Extract the [x, y] coordinate from the center of the cell holding the provided text.  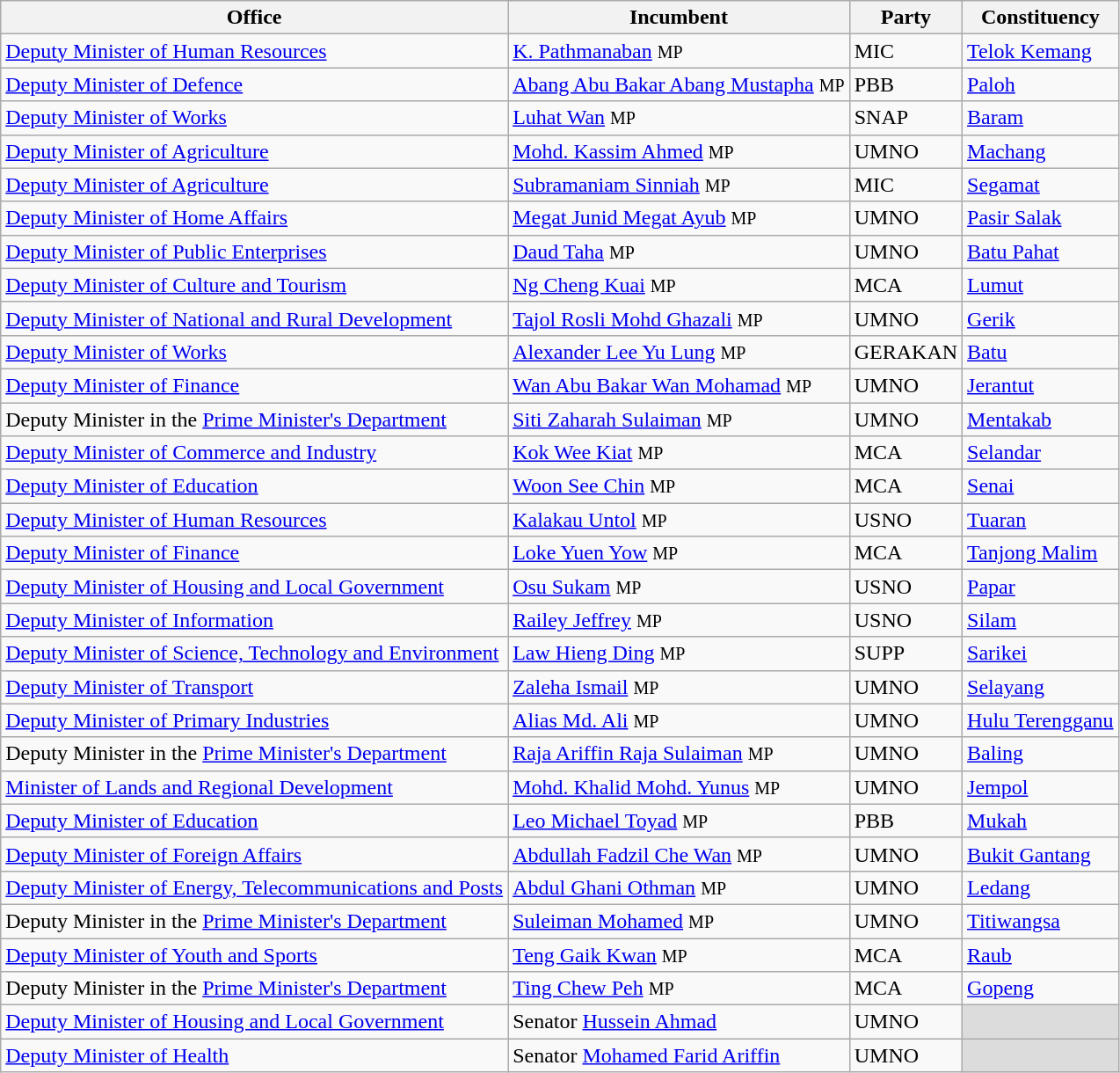
Baram [1041, 118]
Woon See Chin MP [679, 486]
Silam [1041, 620]
Mukah [1041, 821]
Deputy Minister of Transport [255, 687]
Gerik [1041, 318]
Abdullah Fadzil Che Wan MP [679, 854]
Batu [1041, 352]
Selandar [1041, 453]
Ting Chew Peh MP [679, 989]
Deputy Minister of Commerce and Industry [255, 453]
Loke Yuen Yow MP [679, 553]
Teng Gaik Kwan MP [679, 954]
Deputy Minister of Health [255, 1055]
Wan Abu Bakar Wan Mohamad MP [679, 385]
Jerantut [1041, 385]
Senai [1041, 486]
Raub [1041, 954]
Party [905, 18]
SUPP [905, 653]
Mentakab [1041, 420]
Tuaran [1041, 520]
Sarikei [1041, 653]
Deputy Minister of Primary Industries [255, 720]
Leo Michael Toyad MP [679, 821]
K. Pathmanaban MP [679, 51]
Deputy Minister of Public Enterprises [255, 252]
GERAKAN [905, 352]
Subramaniam Sinniah MP [679, 185]
Ng Cheng Kuai MP [679, 285]
Jempol [1041, 787]
Deputy Minister of National and Rural Development [255, 318]
Tanjong Malim [1041, 553]
Raja Ariffin Raja Sulaiman MP [679, 754]
Luhat Wan MP [679, 118]
Alias Md. Ali MP [679, 720]
Suleiman Mohamed MP [679, 921]
Ledang [1041, 887]
Kok Wee Kiat MP [679, 453]
Alexander Lee Yu Lung MP [679, 352]
Deputy Minister of Foreign Affairs [255, 854]
Senator Hussein Ahmad [679, 1022]
Deputy Minister of Energy, Telecommunications and Posts [255, 887]
Baling [1041, 754]
Telok Kemang [1041, 51]
Batu Pahat [1041, 252]
Segamat [1041, 185]
Bukit Gantang [1041, 854]
Zaleha Ismail MP [679, 687]
Railey Jeffrey MP [679, 620]
Papar [1041, 587]
Deputy Minister of Culture and Tourism [255, 285]
Kalakau Untol MP [679, 520]
Mohd. Khalid Mohd. Yunus MP [679, 787]
Deputy Minister of Information [255, 620]
Selayang [1041, 687]
Abdul Ghani Othman MP [679, 887]
Tajol Rosli Mohd Ghazali MP [679, 318]
Osu Sukam MP [679, 587]
Deputy Minister of Defence [255, 84]
Megat Junid Megat Ayub MP [679, 218]
Mohd. Kassim Ahmed MP [679, 151]
Pasir Salak [1041, 218]
Siti Zaharah Sulaiman MP [679, 420]
Senator Mohamed Farid Ariffin [679, 1055]
Paloh [1041, 84]
Daud Taha MP [679, 252]
Deputy Minister of Youth and Sports [255, 954]
Constituency [1041, 18]
Hulu Terengganu [1041, 720]
Deputy Minister of Home Affairs [255, 218]
Lumut [1041, 285]
Minister of Lands and Regional Development [255, 787]
Office [255, 18]
Incumbent [679, 18]
Law Hieng Ding MP [679, 653]
SNAP [905, 118]
Gopeng [1041, 989]
Abang Abu Bakar Abang Mustapha MP [679, 84]
Titiwangsa [1041, 921]
Deputy Minister of Science, Technology and Environment [255, 653]
Machang [1041, 151]
